Identify which cell holds the provided text, then report its [X, Y] central coordinate. 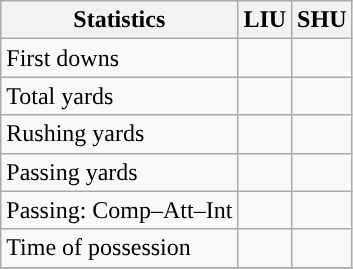
Passing: Comp–Att–Int [120, 210]
SHU [322, 20]
Time of possession [120, 248]
First downs [120, 58]
Total yards [120, 96]
Rushing yards [120, 134]
Passing yards [120, 172]
Statistics [120, 20]
LIU [265, 20]
